Return (x, y) of the center of cell containing provided text 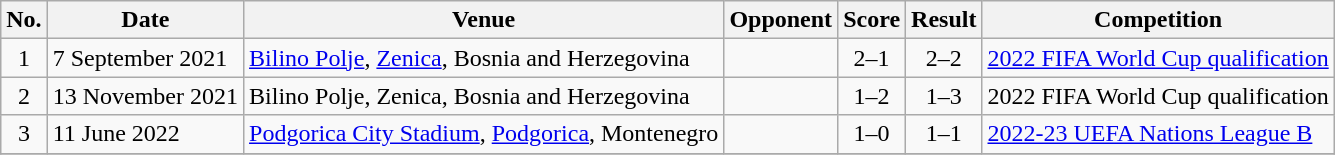
13 November 2021 (145, 96)
3 (24, 134)
1–0 (872, 134)
1 (24, 58)
Result (944, 20)
1–3 (944, 96)
Score (872, 20)
Date (145, 20)
2 (24, 96)
Competition (1158, 20)
7 September 2021 (145, 58)
Podgorica City Stadium, Podgorica, Montenegro (484, 134)
2–2 (944, 58)
2–1 (872, 58)
Opponent (781, 20)
11 June 2022 (145, 134)
Venue (484, 20)
1–2 (872, 96)
2022-23 UEFA Nations League B (1158, 134)
No. (24, 20)
1–1 (944, 134)
